Provide the (X, Y) coordinate of the cell's center where the given text is located.  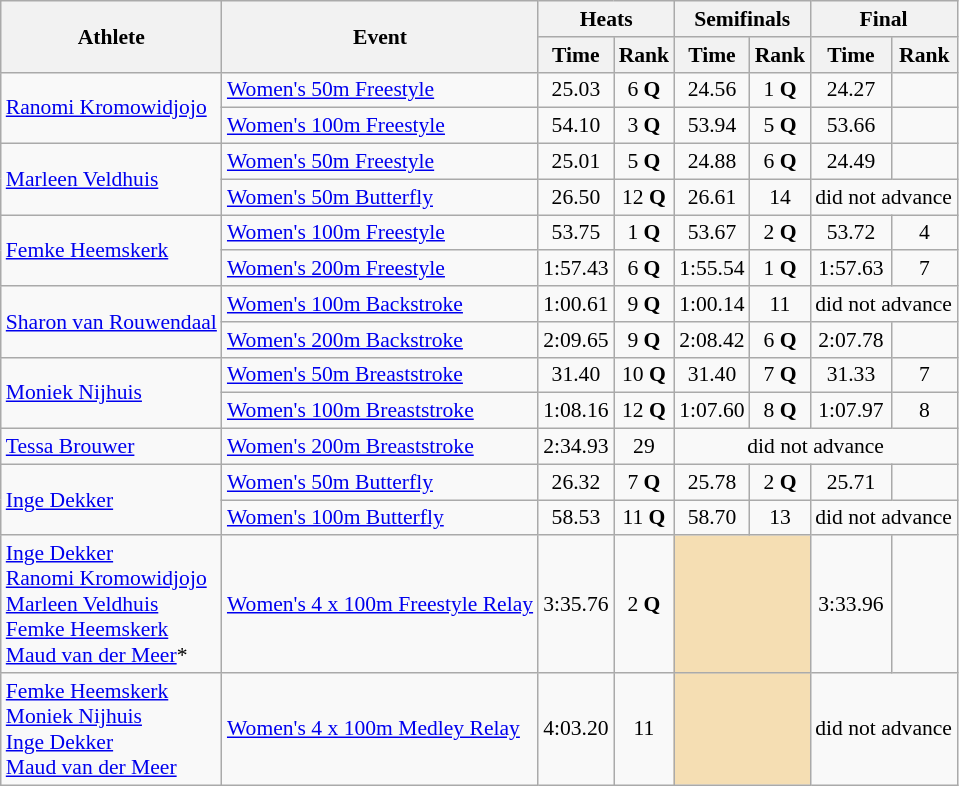
25.71 (850, 482)
Moniek Nijhuis (112, 392)
25.01 (576, 162)
Athlete (112, 36)
25.03 (576, 90)
13 (780, 518)
Marleen Veldhuis (112, 180)
2:34.93 (576, 447)
24.27 (850, 90)
8 (924, 411)
Inge DekkerRanomi KromowidjojoMarleen VeldhuisFemke HeemskerkMaud van der Meer* (112, 605)
53.75 (576, 233)
25.78 (712, 482)
58.70 (712, 518)
3 Q (644, 126)
14 (780, 197)
Women's 100m Backstroke (380, 304)
1:00.14 (712, 304)
54.10 (576, 126)
53.94 (712, 126)
Femke Heemskerk (112, 250)
3:33.96 (850, 605)
Sharon van Rouwendaal (112, 322)
2:07.78 (850, 340)
1:08.16 (576, 411)
53.66 (850, 126)
53.67 (712, 233)
Women's 200m Breaststroke (380, 447)
3:35.76 (576, 605)
Women's 50m Breaststroke (380, 375)
Women's 100m Butterfly (380, 518)
8 Q (780, 411)
1:07.60 (712, 411)
Women's 4 x 100m Medley Relay (380, 729)
Event (380, 36)
4:03.20 (576, 729)
1:57.43 (576, 269)
58.53 (576, 518)
2:09.65 (576, 340)
10 Q (644, 375)
26.50 (576, 197)
11 Q (644, 518)
Women's 200m Freestyle (380, 269)
Inge Dekker (112, 500)
4 (924, 233)
1:00.61 (576, 304)
Tessa Brouwer (112, 447)
1:55.54 (712, 269)
26.61 (712, 197)
1:57.63 (850, 269)
Women's 4 x 100m Freestyle Relay (380, 605)
26.32 (576, 482)
24.56 (712, 90)
Femke HeemskerkMoniek NijhuisInge DekkerMaud van der Meer (112, 729)
29 (644, 447)
31.33 (850, 375)
Final (884, 19)
1:07.97 (850, 411)
Women's 100m Breaststroke (380, 411)
Ranomi Kromowidjojo (112, 108)
53.72 (850, 233)
24.49 (850, 162)
24.88 (712, 162)
Semifinals (742, 19)
2:08.42 (712, 340)
Women's 200m Backstroke (380, 340)
Heats (606, 19)
